Pinpoint the cell where the given text exists, returning its (X, Y) midpoint coordinate. 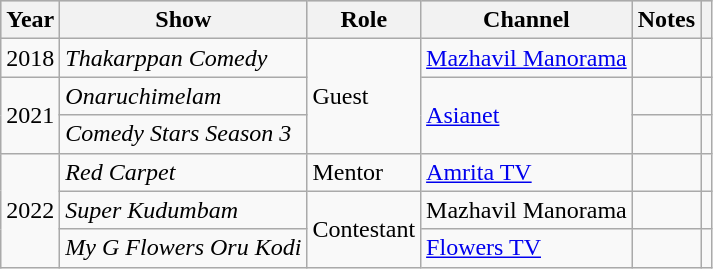
Year (30, 20)
2018 (30, 58)
Contestant (364, 229)
Guest (364, 96)
Show (184, 20)
Role (364, 20)
My G Flowers Oru Kodi (184, 248)
Channel (527, 20)
Amrita TV (527, 172)
Comedy Stars Season 3 (184, 134)
Notes (666, 20)
Onaruchimelam (184, 96)
Mentor (364, 172)
2021 (30, 115)
Asianet (527, 115)
2022 (30, 210)
Flowers TV (527, 248)
Thakarppan Comedy (184, 58)
Red Carpet (184, 172)
Super Kudumbam (184, 210)
